Capture the cell that displays the provided text and extract its [X, Y] central coordinate. 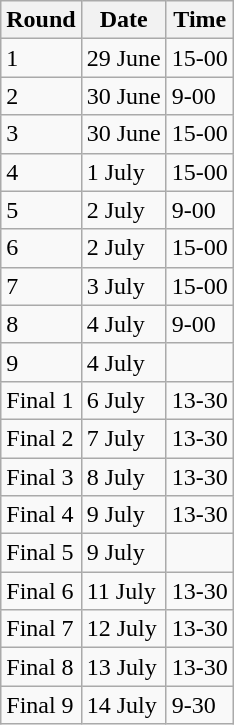
Final 4 [41, 515]
7 [41, 286]
29 June [124, 58]
Final 6 [41, 591]
Round [41, 20]
1 July [124, 172]
Date [124, 20]
7 July [124, 438]
9 [41, 362]
11 July [124, 591]
3 July [124, 286]
6 [41, 248]
Final 9 [41, 705]
Final 1 [41, 400]
Final 8 [41, 667]
Final 3 [41, 477]
Final 7 [41, 629]
12 July [124, 629]
Time [200, 20]
9-30 [200, 705]
2 [41, 96]
5 [41, 210]
4 [41, 172]
Final 5 [41, 553]
Final 2 [41, 438]
1 [41, 58]
8 [41, 324]
8 July [124, 477]
6 July [124, 400]
13 July [124, 667]
3 [41, 134]
14 July [124, 705]
